Provide the (X, Y) coordinate of the cell's center where the given text is located.  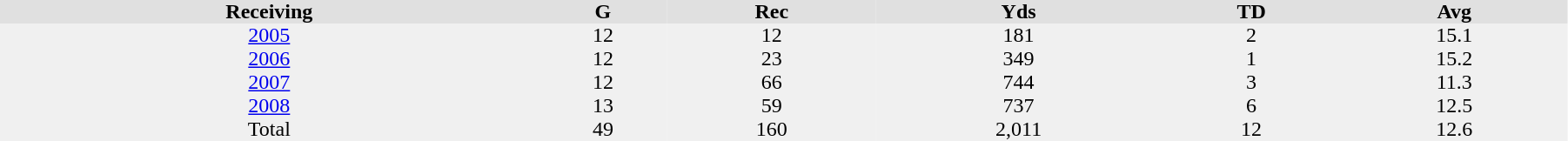
744 (1018, 82)
2007 (270, 82)
G (603, 12)
49 (603, 129)
12.6 (1454, 129)
59 (771, 106)
2008 (270, 106)
15.1 (1454, 35)
Yds (1018, 12)
737 (1018, 106)
3 (1251, 82)
66 (771, 82)
2005 (270, 35)
Receiving (270, 12)
Rec (771, 12)
TD (1251, 12)
12.5 (1454, 106)
2006 (270, 59)
15.2 (1454, 59)
Total (270, 129)
11.3 (1454, 82)
181 (1018, 35)
1 (1251, 59)
23 (771, 59)
2 (1251, 35)
2,011 (1018, 129)
6 (1251, 106)
349 (1018, 59)
160 (771, 129)
13 (603, 106)
Avg (1454, 12)
